Capture the cell that displays the provided text and extract its (x, y) central coordinate. 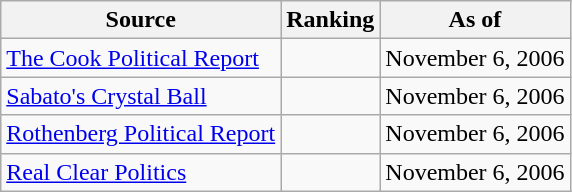
Rothenberg Political Report (141, 134)
As of (475, 20)
Ranking (330, 20)
Sabato's Crystal Ball (141, 96)
Real Clear Politics (141, 172)
Source (141, 20)
The Cook Political Report (141, 58)
